Scan for the cell matching the given text and deliver its [X, Y] coordinate at center. 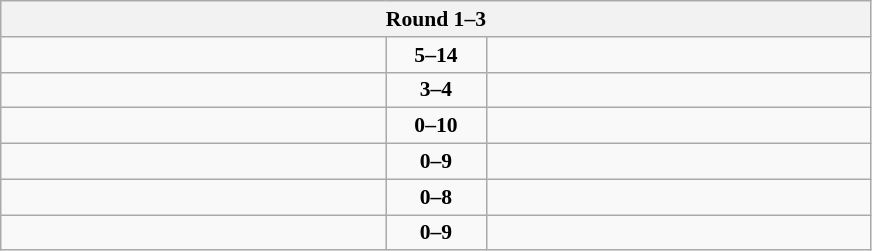
Round 1–3 [436, 19]
3–4 [436, 90]
0–8 [436, 197]
5–14 [436, 55]
0–10 [436, 126]
